From the cell containing the given text, extract its center point as [X, Y] coordinate. 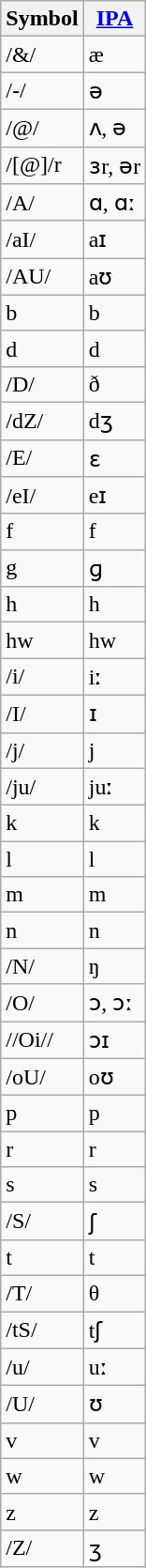
dʒ [114, 421]
j [114, 750]
/[@]/r [42, 165]
aʊ [114, 277]
/D/ [42, 384]
ɜr, ər [114, 165]
θ [114, 1293]
/@/ [42, 128]
ə [114, 91]
/AU/ [42, 277]
g [42, 568]
ŋ [114, 966]
/&/ [42, 54]
/j/ [42, 750]
/I/ [42, 714]
aɪ [114, 239]
/ju/ [42, 787]
IPA [114, 19]
eɪ [114, 496]
ɔ, ɔː [114, 1003]
ʒ [114, 1548]
//Oi// [42, 1040]
/aI/ [42, 239]
/-/ [42, 91]
/S/ [42, 1222]
oʊ [114, 1077]
æ [114, 54]
ɡ [114, 568]
ʊ [114, 1405]
ʃ [114, 1222]
/Z/ [42, 1548]
uː [114, 1367]
/dZ/ [42, 421]
/u/ [42, 1367]
iː [114, 677]
juː [114, 787]
/E/ [42, 458]
/i/ [42, 677]
ʌ, ə [114, 128]
Symbol [42, 19]
/oU/ [42, 1077]
ɪ [114, 714]
ɔɪ [114, 1040]
ð [114, 384]
ɑ, ɑː [114, 203]
/A/ [42, 203]
/eI/ [42, 496]
/O/ [42, 1003]
tʃ [114, 1330]
ɛ [114, 458]
/N/ [42, 966]
/tS/ [42, 1330]
/U/ [42, 1405]
/T/ [42, 1293]
